Find where the given text appears and provide that cell's center as [X, Y] coordinate. 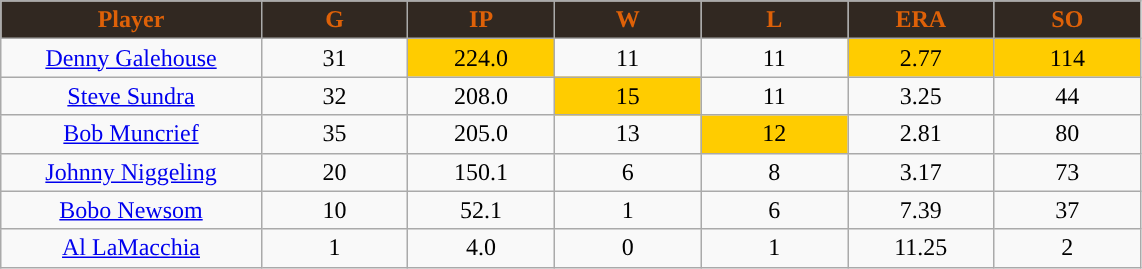
ERA [922, 20]
L [774, 20]
80 [1068, 134]
IP [482, 20]
Steve Sundra [132, 96]
150.1 [482, 172]
208.0 [482, 96]
3.17 [922, 172]
W [628, 20]
2.77 [922, 58]
Bobo Newsom [132, 210]
31 [334, 58]
3.25 [922, 96]
Johnny Niggeling [132, 172]
Al LaMacchia [132, 248]
7.39 [922, 210]
73 [1068, 172]
2.81 [922, 134]
114 [1068, 58]
4.0 [482, 248]
12 [774, 134]
0 [628, 248]
11.25 [922, 248]
44 [1068, 96]
37 [1068, 210]
35 [334, 134]
8 [774, 172]
224.0 [482, 58]
20 [334, 172]
G [334, 20]
Player [132, 20]
52.1 [482, 210]
Denny Galehouse [132, 58]
Bob Muncrief [132, 134]
32 [334, 96]
205.0 [482, 134]
15 [628, 96]
SO [1068, 20]
2 [1068, 248]
13 [628, 134]
10 [334, 210]
